Return [x, y] of the center of cell containing provided text 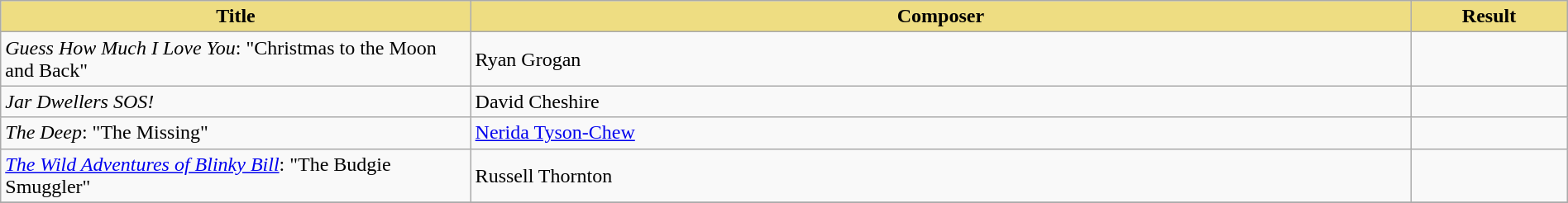
Russell Thornton [941, 175]
Guess How Much I Love You: "Christmas to the Moon and Back" [236, 59]
Title [236, 17]
David Cheshire [941, 101]
The Deep: "The Missing" [236, 133]
Nerida Tyson-Chew [941, 133]
Jar Dwellers SOS! [236, 101]
Result [1489, 17]
Ryan Grogan [941, 59]
The Wild Adventures of Blinky Bill: "The Budgie Smuggler" [236, 175]
Composer [941, 17]
